Scan for the cell matching the given text and deliver its [X, Y] coordinate at center. 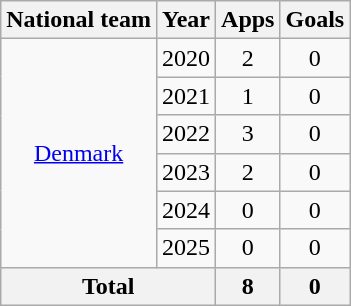
3 [248, 134]
1 [248, 96]
Denmark [79, 153]
2025 [186, 248]
2022 [186, 134]
2021 [186, 96]
Apps [248, 20]
2020 [186, 58]
2024 [186, 210]
National team [79, 20]
8 [248, 286]
2023 [186, 172]
Goals [315, 20]
Year [186, 20]
Total [108, 286]
